Extract the [X, Y] coordinate from the center of the cell holding the provided text.  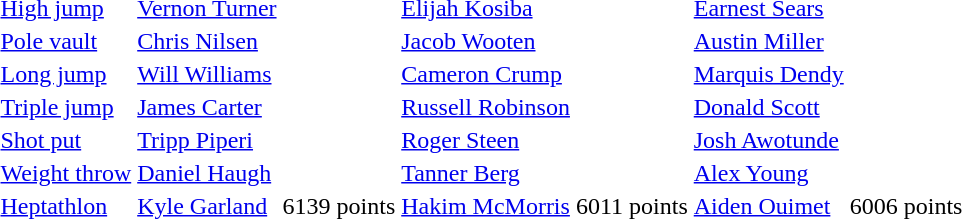
Cameron Crump [486, 74]
Chris Nilsen [207, 41]
Tanner Berg [486, 173]
Tripp Piperi [207, 140]
Austin Miller [768, 41]
Jacob Wooten [486, 41]
Alex Young [768, 173]
Marquis Dendy [768, 74]
Roger Steen [486, 140]
Russell Robinson [486, 107]
Donald Scott [768, 107]
James Carter [207, 107]
Will Williams [207, 74]
Daniel Haugh [207, 173]
Josh Awotunde [768, 140]
